For the text-containing cell, return its midpoint in [X, Y] coordinate format. 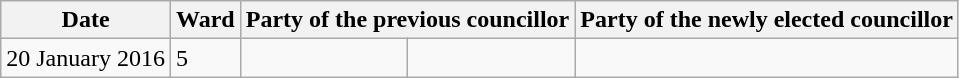
Date [86, 20]
Party of the newly elected councillor [767, 20]
5 [205, 58]
20 January 2016 [86, 58]
Ward [205, 20]
Party of the previous councillor [408, 20]
